Determine the (x, y) coordinate at the center of the cell enclosing the given text.  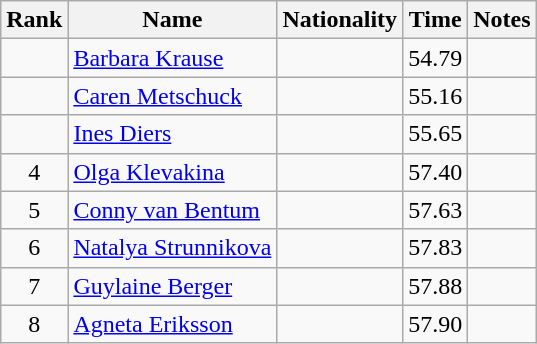
Name (172, 20)
4 (34, 172)
54.79 (436, 58)
55.65 (436, 134)
6 (34, 248)
Agneta Eriksson (172, 324)
Conny van Bentum (172, 210)
5 (34, 210)
8 (34, 324)
Guylaine Berger (172, 286)
Rank (34, 20)
57.90 (436, 324)
Time (436, 20)
Natalya Strunnikova (172, 248)
57.40 (436, 172)
Nationality (340, 20)
Barbara Krause (172, 58)
Ines Diers (172, 134)
Olga Klevakina (172, 172)
57.63 (436, 210)
7 (34, 286)
57.88 (436, 286)
55.16 (436, 96)
Notes (502, 20)
57.83 (436, 248)
Caren Metschuck (172, 96)
